Return (x, y) of the center of cell containing provided text 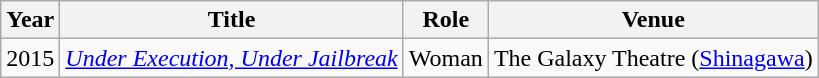
Year (30, 20)
2015 (30, 58)
Under Execution, Under Jailbreak (232, 58)
The Galaxy Theatre (Shinagawa) (653, 58)
Venue (653, 20)
Role (446, 20)
Title (232, 20)
Woman (446, 58)
